For the text-containing cell, return its midpoint in (x, y) coordinate format. 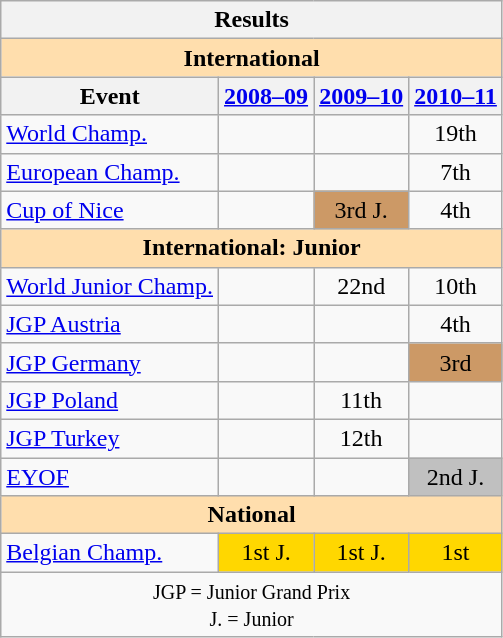
International (252, 58)
19th (456, 134)
12th (362, 438)
2008–09 (266, 96)
World Junior Champ. (110, 286)
2009–10 (362, 96)
JGP = Junior Grand Prix J. = Junior (252, 604)
Cup of Nice (110, 210)
10th (456, 286)
National (252, 515)
European Champ. (110, 172)
World Champ. (110, 134)
22nd (362, 286)
2010–11 (456, 96)
International: Junior (252, 248)
JGP Turkey (110, 438)
EYOF (110, 477)
Belgian Champ. (110, 553)
7th (456, 172)
11th (362, 400)
1st (456, 553)
2nd J. (456, 477)
Event (110, 96)
JGP Austria (110, 324)
JGP Germany (110, 362)
3rd J. (362, 210)
3rd (456, 362)
JGP Poland (110, 400)
Results (252, 20)
